Detect which cell encompasses the target text, then output its [X, Y] center coordinate. 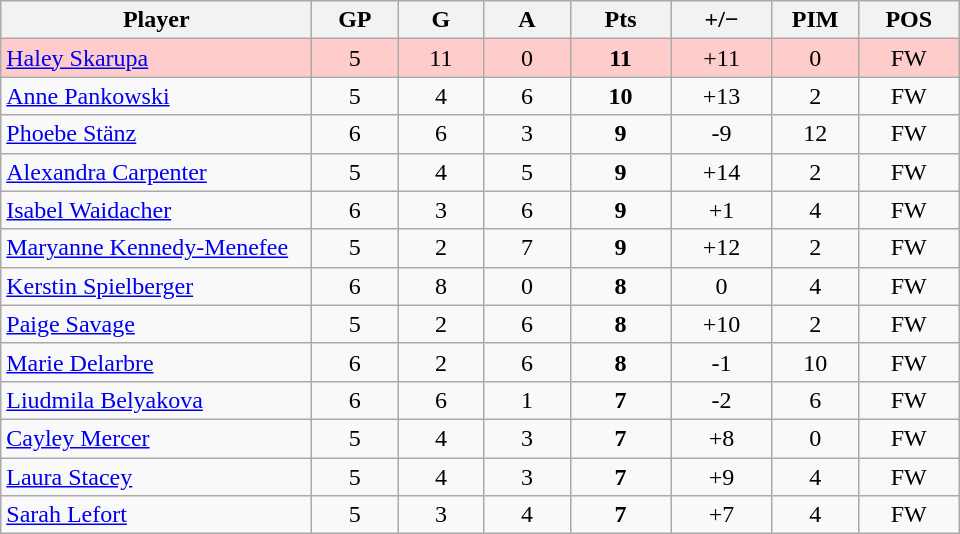
Anne Pankowski [156, 96]
12 [815, 134]
Liudmila Belyakova [156, 400]
A [527, 20]
+7 [722, 515]
-1 [722, 362]
Paige Savage [156, 324]
+10 [722, 324]
PIM [815, 20]
Laura Stacey [156, 477]
Isabel Waidacher [156, 210]
POS [908, 20]
+/− [722, 20]
+13 [722, 96]
+8 [722, 438]
Alexandra Carpenter [156, 172]
+9 [722, 477]
Player [156, 20]
GP [355, 20]
+1 [722, 210]
+14 [722, 172]
G [441, 20]
-9 [722, 134]
+11 [722, 58]
1 [527, 400]
Marie Delarbre [156, 362]
-2 [722, 400]
Phoebe Stänz [156, 134]
Cayley Mercer [156, 438]
Sarah Lefort [156, 515]
Maryanne Kennedy-Menefee [156, 248]
+12 [722, 248]
Haley Skarupa [156, 58]
Pts [620, 20]
Kerstin Spielberger [156, 286]
